Return the (x, y) coordinate for the center point of the cell that contains the specified text.  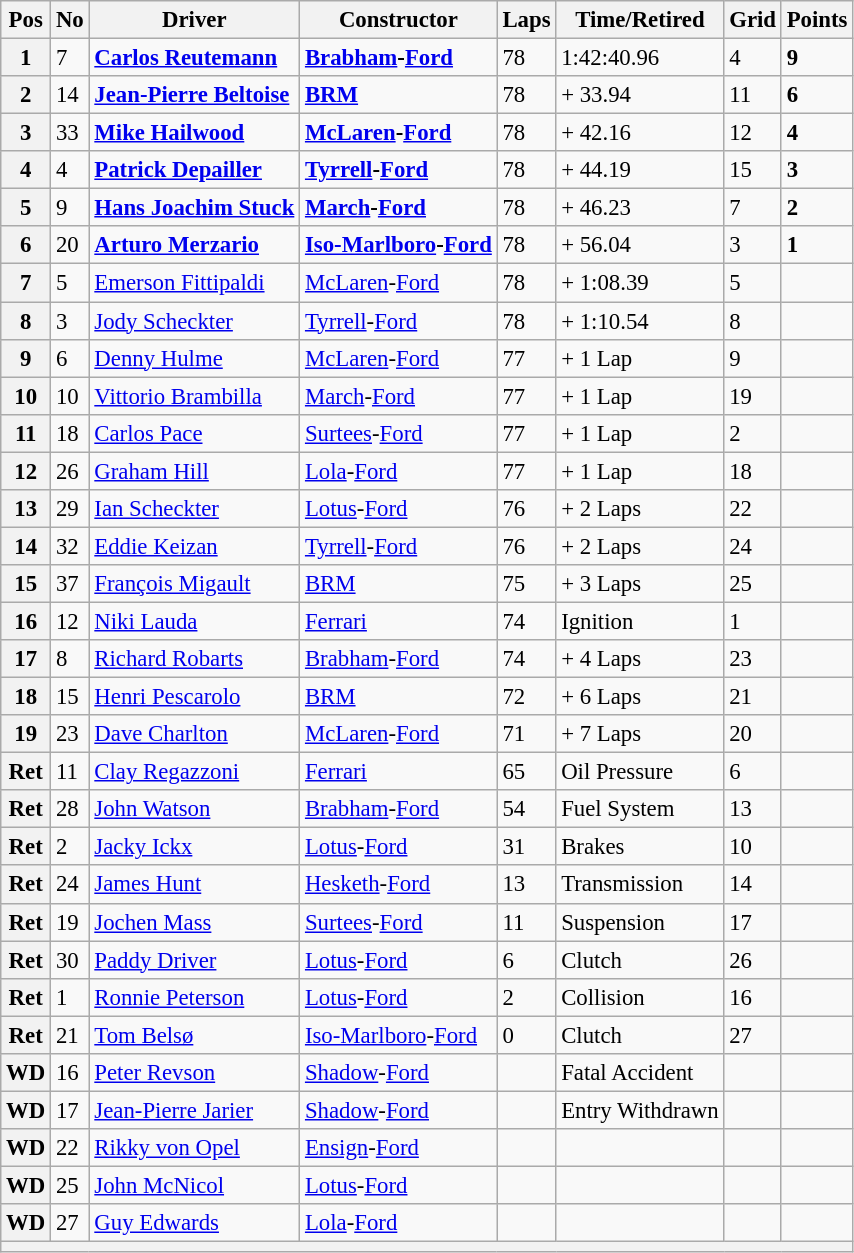
Oil Pressure (640, 772)
Ian Scheckter (194, 509)
Constructor (398, 20)
72 (526, 697)
Paddy Driver (194, 960)
Collision (640, 997)
Jochen Mass (194, 922)
Peter Revson (194, 1073)
Transmission (640, 885)
+ 56.04 (640, 245)
Eddie Keizan (194, 546)
Grid (752, 20)
Ignition (640, 621)
Richard Robarts (194, 659)
Mike Hailwood (194, 133)
30 (70, 960)
+ 1:08.39 (640, 283)
+ 33.94 (640, 95)
75 (526, 584)
Pos (26, 20)
31 (526, 847)
Vittorio Brambilla (194, 396)
+ 1:10.54 (640, 321)
Emerson Fittipaldi (194, 283)
Jody Scheckter (194, 321)
Arturo Merzario (194, 245)
Graham Hill (194, 471)
+ 46.23 (640, 208)
+ 42.16 (640, 133)
37 (70, 584)
Hesketh-Ford (398, 885)
Time/Retired (640, 20)
+ 44.19 (640, 170)
Jean-Pierre Jarier (194, 1110)
Dave Charlton (194, 734)
Carlos Pace (194, 433)
Laps (526, 20)
James Hunt (194, 885)
32 (70, 546)
Fuel System (640, 809)
Driver (194, 20)
Points (816, 20)
Carlos Reutemann (194, 58)
Henri Pescarolo (194, 697)
Clay Regazzoni (194, 772)
No (70, 20)
Ensign-Ford (398, 1148)
+ 3 Laps (640, 584)
+ 6 Laps (640, 697)
Guy Edwards (194, 1223)
Entry Withdrawn (640, 1110)
John Watson (194, 809)
Patrick Depailler (194, 170)
John McNicol (194, 1185)
33 (70, 133)
Ronnie Peterson (194, 997)
Niki Lauda (194, 621)
54 (526, 809)
+ 4 Laps (640, 659)
Hans Joachim Stuck (194, 208)
Denny Hulme (194, 358)
Jacky Ickx (194, 847)
71 (526, 734)
Fatal Accident (640, 1073)
1:42:40.96 (640, 58)
Jean-Pierre Beltoise (194, 95)
0 (526, 1035)
28 (70, 809)
65 (526, 772)
Brakes (640, 847)
29 (70, 509)
Suspension (640, 922)
François Migault (194, 584)
Rikky von Opel (194, 1148)
Tom Belsø (194, 1035)
+ 7 Laps (640, 734)
